For the text-containing cell, return its midpoint in [X, Y] coordinate format. 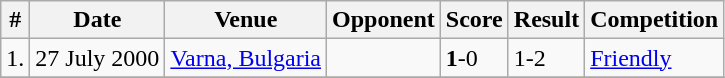
Opponent [384, 20]
1-2 [546, 58]
Friendly [654, 58]
Date [98, 20]
Venue [246, 20]
27 July 2000 [98, 58]
Varna, Bulgaria [246, 58]
Competition [654, 20]
Score [474, 20]
Result [546, 20]
1. [16, 58]
# [16, 20]
1-0 [474, 58]
